Pinpoint the cell where the given text exists, returning its [x, y] midpoint coordinate. 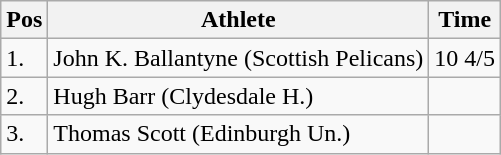
John K. Ballantyne (Scottish Pelicans) [238, 58]
Thomas Scott (Edinburgh Un.) [238, 134]
3. [24, 134]
10 4/5 [465, 58]
Hugh Barr (Clydesdale H.) [238, 96]
Pos [24, 20]
Athlete [238, 20]
1. [24, 58]
2. [24, 96]
Time [465, 20]
